Output the [X, Y] coordinate of the center of the cell containing the given text.  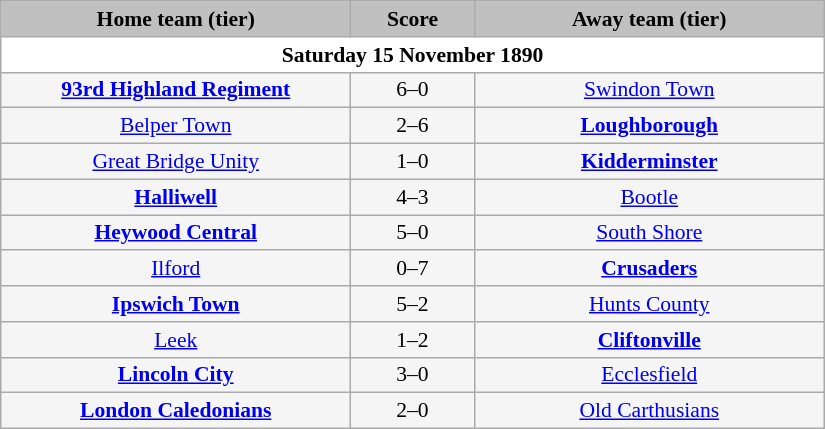
Ecclesfield [649, 375]
Cliftonville [649, 340]
2–0 [413, 411]
1–2 [413, 340]
Swindon Town [649, 90]
Bootle [649, 197]
Kidderminster [649, 162]
Crusaders [649, 269]
Saturday 15 November 1890 [413, 55]
Lincoln City [176, 375]
Great Bridge Unity [176, 162]
Home team (tier) [176, 19]
93rd Highland Regiment [176, 90]
Hunts County [649, 304]
3–0 [413, 375]
4–3 [413, 197]
Heywood Central [176, 233]
Halliwell [176, 197]
1–0 [413, 162]
5–2 [413, 304]
Ilford [176, 269]
Loughborough [649, 126]
Leek [176, 340]
5–0 [413, 233]
6–0 [413, 90]
Score [413, 19]
Belper Town [176, 126]
2–6 [413, 126]
London Caledonians [176, 411]
Ipswich Town [176, 304]
Old Carthusians [649, 411]
0–7 [413, 269]
South Shore [649, 233]
Away team (tier) [649, 19]
